Identify which cell holds the provided text, then report its [X, Y] central coordinate. 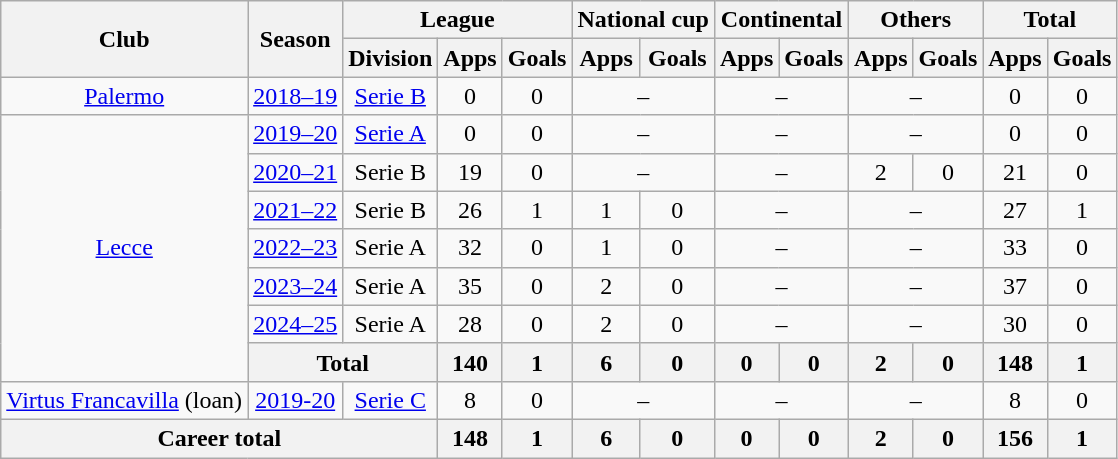
19 [470, 172]
Career total [220, 438]
2020–21 [296, 172]
Serie C [390, 400]
2021–22 [296, 210]
156 [1015, 438]
21 [1015, 172]
37 [1015, 286]
27 [1015, 210]
2023–24 [296, 286]
Club [124, 39]
140 [470, 362]
Season [296, 39]
Lecce [124, 248]
Palermo [124, 96]
Virtus Francavilla (loan) [124, 400]
35 [470, 286]
League [458, 20]
2024–25 [296, 324]
32 [470, 248]
Others [916, 20]
2022–23 [296, 248]
30 [1015, 324]
Division [390, 58]
2019-20 [296, 400]
28 [470, 324]
33 [1015, 248]
26 [470, 210]
2019–20 [296, 134]
2018–19 [296, 96]
National cup [643, 20]
Continental [781, 20]
